Pinpoint the cell where the given text exists, returning its (x, y) midpoint coordinate. 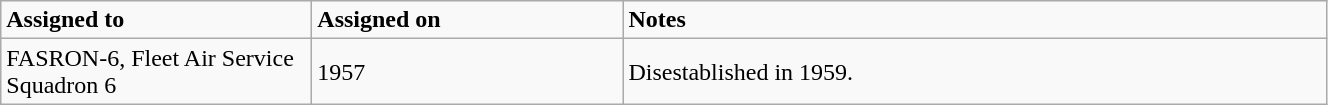
Assigned on (468, 20)
Assigned to (156, 20)
Notes (975, 20)
Disestablished in 1959. (975, 72)
1957 (468, 72)
FASRON-6, Fleet Air Service Squadron 6 (156, 72)
